Search for the cell housing the specified text and yield its [X, Y] center coordinate. 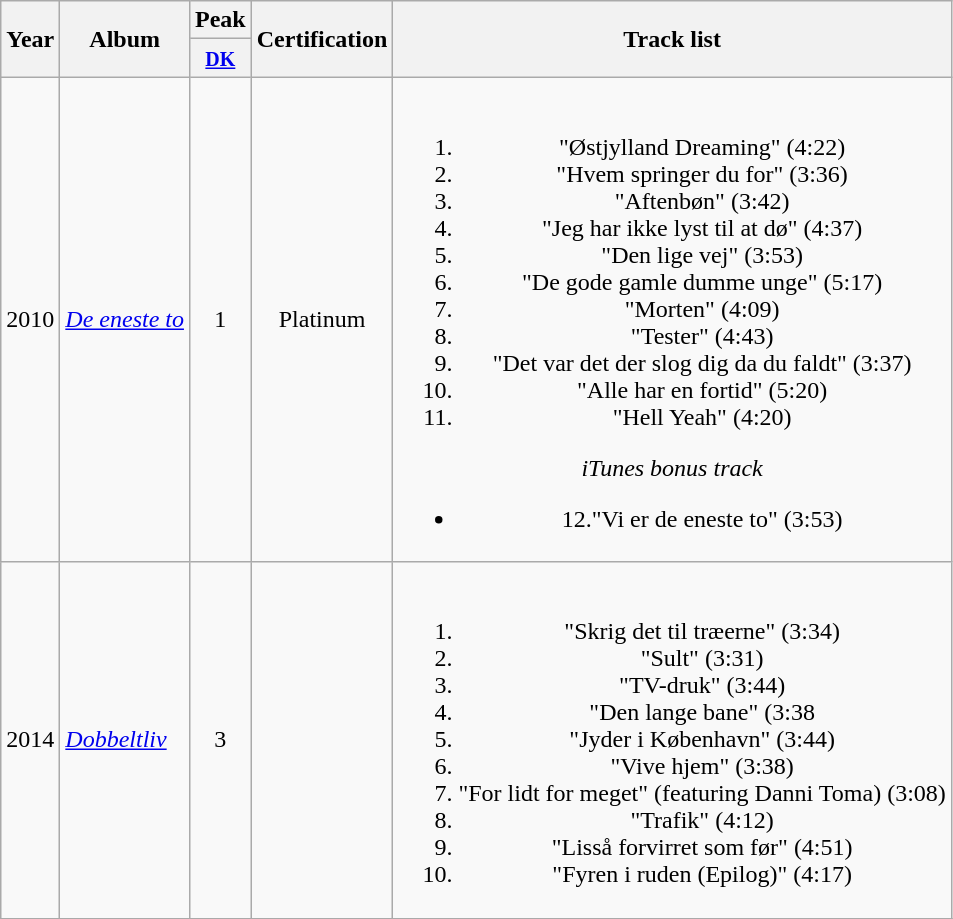
Certification [322, 39]
1 [220, 320]
DK [220, 58]
Peak [220, 20]
2014 [30, 740]
De eneste to [125, 320]
Album [125, 39]
2010 [30, 320]
Track list [672, 39]
Dobbeltliv [125, 740]
3 [220, 740]
Year [30, 39]
Platinum [322, 320]
